Return (X, Y) of the center of cell containing provided text 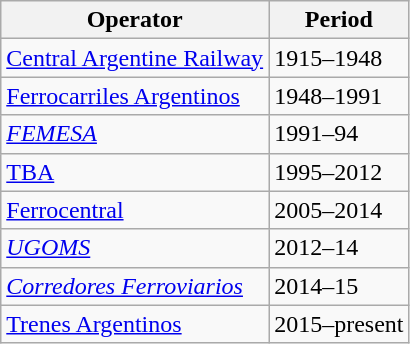
2005–2014 (339, 210)
1995–2012 (339, 172)
Operator (135, 20)
2012–14 (339, 248)
2014–15 (339, 286)
1948–1991 (339, 96)
UGOMS (135, 248)
2015–present (339, 324)
TBA (135, 172)
Corredores Ferroviarios (135, 286)
1991–94 (339, 134)
1915–1948 (339, 58)
Ferrocentral (135, 210)
Ferrocarriles Argentinos (135, 96)
Period (339, 20)
Trenes Argentinos (135, 324)
Central Argentine Railway (135, 58)
FEMESA (135, 134)
